Scan for the cell matching the given text and deliver its [X, Y] coordinate at center. 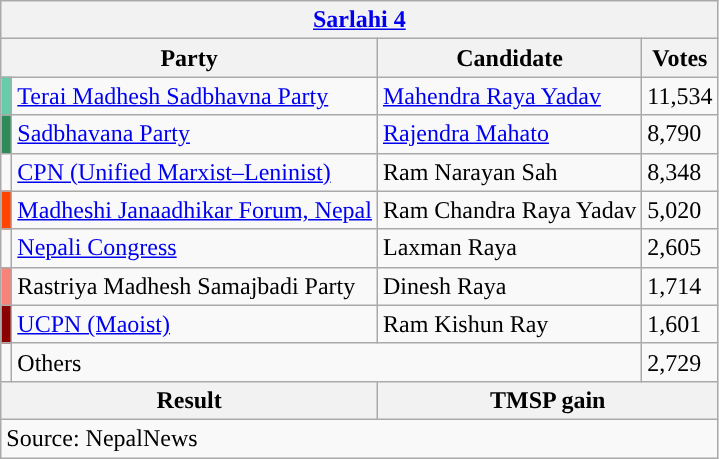
Ram Kishun Ray [509, 324]
CPN (Unified Marxist–Leninist) [195, 172]
Mahendra Raya Yadav [509, 96]
Sarlahi 4 [360, 20]
Sadbhavana Party [195, 134]
Ram Chandra Raya Yadav [509, 210]
2,729 [680, 362]
Nepali Congress [195, 248]
2,605 [680, 248]
Source: NepalNews [360, 438]
Laxman Raya [509, 248]
5,020 [680, 210]
11,534 [680, 96]
Rajendra Mahato [509, 134]
Madheshi Janaadhikar Forum, Nepal [195, 210]
8,790 [680, 134]
1,601 [680, 324]
Rastriya Madhesh Samajbadi Party [195, 286]
Party [190, 58]
TMSP gain [548, 400]
Votes [680, 58]
Others [327, 362]
Ram Narayan Sah [509, 172]
8,348 [680, 172]
1,714 [680, 286]
Dinesh Raya [509, 286]
Terai Madhesh Sadbhavna Party [195, 96]
UCPN (Maoist) [195, 324]
Result [190, 400]
Candidate [509, 58]
